Return (x, y) of the center of cell containing provided text 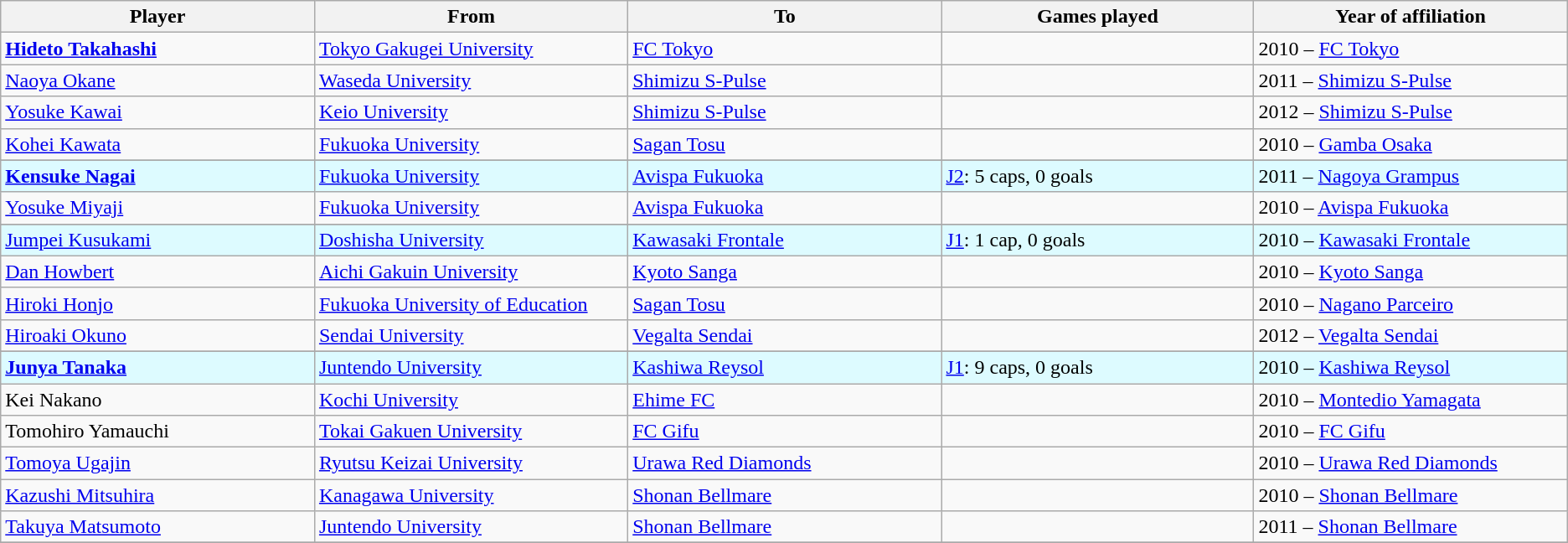
Tokyo Gakugei University (471, 49)
2011 – Shimizu S-Pulse (1411, 80)
FC Gifu (785, 432)
Naoya Okane (157, 80)
2010 – Shonan Bellmare (1411, 495)
2010 – FC Gifu (1411, 432)
2010 – Kyoto Sanga (1411, 271)
Keio University (471, 112)
FC Tokyo (785, 49)
Waseda University (471, 80)
Fukuoka University of Education (471, 303)
2010 – Kawasaki Frontale (1411, 240)
Vegalta Sendai (785, 335)
Hiroaki Okuno (157, 335)
2011 – Shonan Bellmare (1411, 527)
J1: 1 cap, 0 goals (1097, 240)
Urawa Red Diamonds (785, 463)
Kohei Kawata (157, 144)
2010 – FC Tokyo (1411, 49)
2012 – Vegalta Sendai (1411, 335)
Dan Howbert (157, 271)
Year of affiliation (1411, 17)
Yosuke Miyaji (157, 208)
Kochi University (471, 400)
2010 – Avispa Fukuoka (1411, 208)
2010 – Urawa Red Diamonds (1411, 463)
Kawasaki Frontale (785, 240)
Kei Nakano (157, 400)
Kensuke Nagai (157, 176)
Yosuke Kawai (157, 112)
Hiroki Honjo (157, 303)
Doshisha University (471, 240)
Sendai University (471, 335)
Tokai Gakuen University (471, 432)
Aichi Gakuin University (471, 271)
Junya Tanaka (157, 367)
J2: 5 caps, 0 goals (1097, 176)
Games played (1097, 17)
Ryutsu Keizai University (471, 463)
Tomohiro Yamauchi (157, 432)
Kazushi Mitsuhira (157, 495)
2010 – Kashiwa Reysol (1411, 367)
Kanagawa University (471, 495)
From (471, 17)
Ehime FC (785, 400)
2010 – Montedio Yamagata (1411, 400)
Kyoto Sanga (785, 271)
Jumpei Kusukami (157, 240)
To (785, 17)
2010 – Nagano Parceiro (1411, 303)
Takuya Matsumoto (157, 527)
2010 – Gamba Osaka (1411, 144)
2011 – Nagoya Grampus (1411, 176)
Hideto Takahashi (157, 49)
Player (157, 17)
Kashiwa Reysol (785, 367)
Tomoya Ugajin (157, 463)
2012 – Shimizu S-Pulse (1411, 112)
J1: 9 caps, 0 goals (1097, 367)
